For the text-containing cell, return its midpoint in (X, Y) coordinate format. 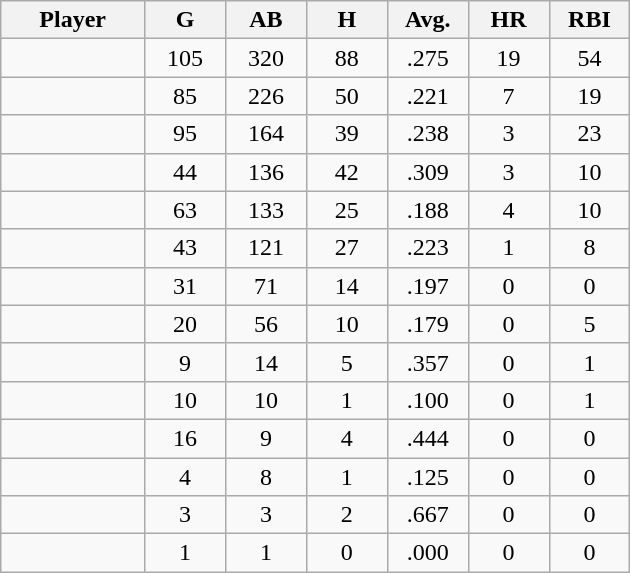
.238 (428, 134)
105 (186, 58)
25 (346, 210)
95 (186, 134)
164 (266, 134)
88 (346, 58)
16 (186, 438)
43 (186, 248)
.667 (428, 515)
Player (73, 20)
.275 (428, 58)
121 (266, 248)
.309 (428, 172)
63 (186, 210)
HR (508, 20)
31 (186, 286)
RBI (590, 20)
39 (346, 134)
133 (266, 210)
56 (266, 324)
.179 (428, 324)
71 (266, 286)
54 (590, 58)
.000 (428, 553)
20 (186, 324)
.100 (428, 400)
Avg. (428, 20)
50 (346, 96)
.188 (428, 210)
23 (590, 134)
85 (186, 96)
H (346, 20)
7 (508, 96)
42 (346, 172)
.125 (428, 477)
.223 (428, 248)
.444 (428, 438)
.221 (428, 96)
2 (346, 515)
44 (186, 172)
.197 (428, 286)
320 (266, 58)
AB (266, 20)
.357 (428, 362)
226 (266, 96)
27 (346, 248)
136 (266, 172)
G (186, 20)
